Scan for the cell matching the given text and deliver its [x, y] coordinate at center. 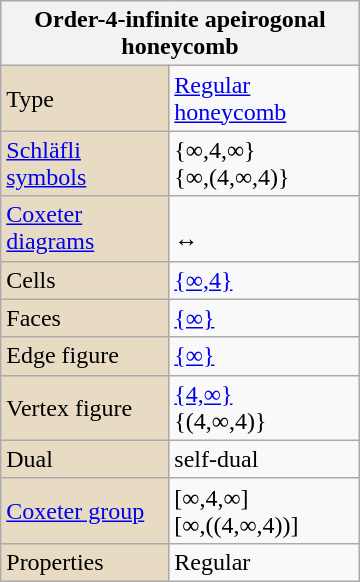
{∞,4} [264, 280]
↔ [264, 228]
Dual [85, 459]
{∞,4,∞}{∞,(4,∞,4)} [264, 164]
Regular honeycomb [264, 98]
Type [85, 98]
Coxeter diagrams [85, 228]
Schläfli symbols [85, 164]
[∞,4,∞][∞,((4,∞,4))] [264, 510]
Coxeter group [85, 510]
Order-4-infinite apeirogonal honeycomb [180, 34]
self-dual [264, 459]
{4,∞} {(4,∞,4)} [264, 408]
Vertex figure [85, 408]
Properties [85, 562]
Regular [264, 562]
Edge figure [85, 356]
Cells [85, 280]
Faces [85, 318]
